Output the [x, y] coordinate of the center of the cell containing the given text.  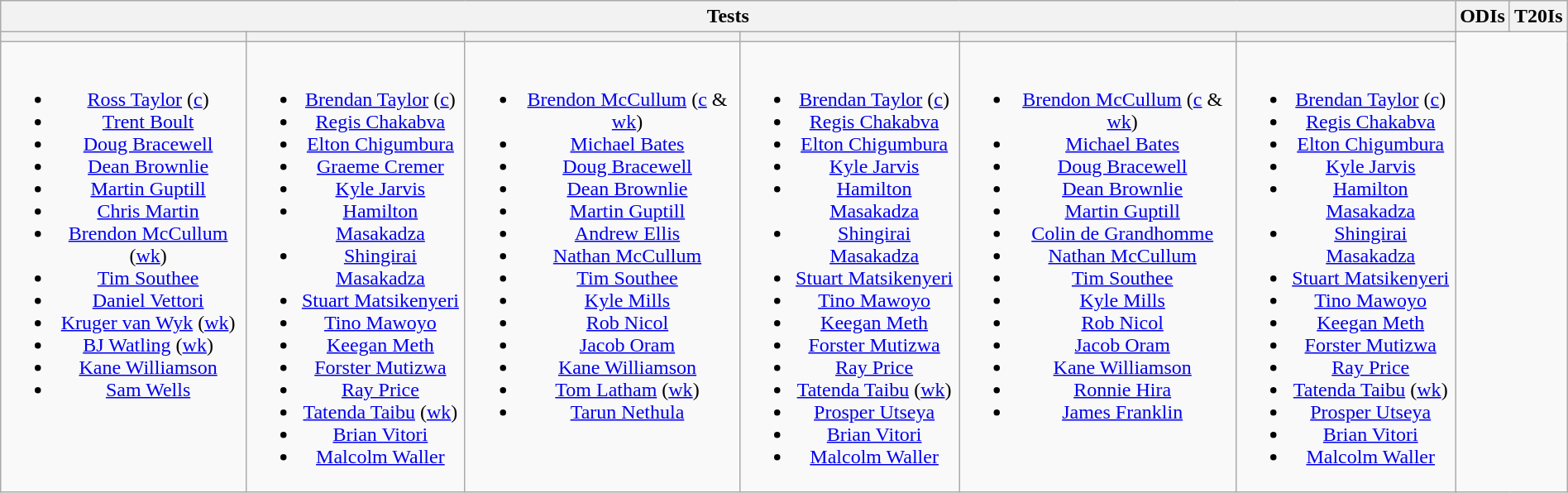
T20Is [1538, 17]
ODIs [1483, 17]
Tests [728, 17]
